Output the [x, y] coordinate of the center of the cell containing the given text.  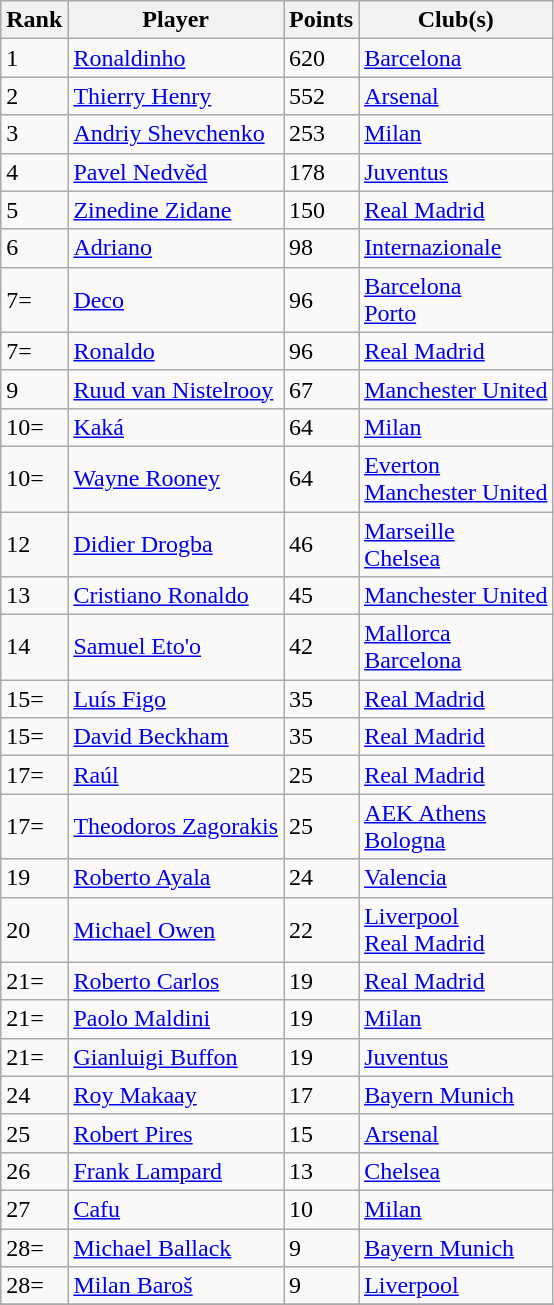
Wayne Rooney [176, 478]
Pavel Nedvěd [176, 172]
1 [34, 58]
26 [34, 1171]
178 [322, 172]
Points [322, 20]
20 [34, 930]
Everton Manchester United [456, 478]
Roberto Ayala [176, 878]
42 [322, 648]
45 [322, 596]
Mallorca Barcelona [456, 648]
Ruud van Nistelrooy [176, 389]
150 [322, 210]
10 [322, 1209]
17 [322, 1095]
Ronaldinho [176, 58]
Marseille Chelsea [456, 544]
Kaká [176, 427]
3 [34, 134]
46 [322, 544]
Barcelona [456, 58]
253 [322, 134]
22 [322, 930]
Roberto Carlos [176, 981]
Liverpool Real Madrid [456, 930]
David Beckham [176, 737]
2 [34, 96]
Michael Ballack [176, 1247]
5 [34, 210]
Theodoros Zagorakis [176, 826]
Cristiano Ronaldo [176, 596]
Michael Owen [176, 930]
Player [176, 20]
Roy Makaay [176, 1095]
14 [34, 648]
12 [34, 544]
Ronaldo [176, 351]
Adriano [176, 248]
620 [322, 58]
552 [322, 96]
Luís Figo [176, 699]
Andriy Shevchenko [176, 134]
Robert Pires [176, 1133]
Zinedine Zidane [176, 210]
Thierry Henry [176, 96]
Samuel Eto'o [176, 648]
Rank [34, 20]
15 [322, 1133]
4 [34, 172]
Frank Lampard [176, 1171]
Raúl [176, 775]
Internazionale [456, 248]
Cafu [176, 1209]
98 [322, 248]
Paolo Maldini [176, 1019]
6 [34, 248]
Valencia [456, 878]
Deco [176, 300]
AEK Athens Bologna [456, 826]
Barcelona Porto [456, 300]
Chelsea [456, 1171]
Liverpool [456, 1286]
Gianluigi Buffon [176, 1057]
Milan Baroš [176, 1286]
Club(s) [456, 20]
27 [34, 1209]
Didier Drogba [176, 544]
67 [322, 389]
